From the cell containing the given text, extract its center point as (x, y) coordinate. 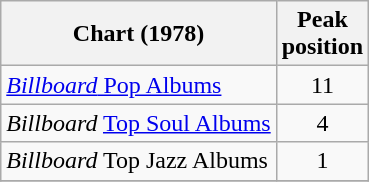
Billboard Pop Albums (138, 85)
Billboard Top Jazz Albums (138, 161)
Peakposition (322, 34)
1 (322, 161)
Billboard Top Soul Albums (138, 123)
Chart (1978) (138, 34)
4 (322, 123)
11 (322, 85)
